Return the (X, Y) coordinate for the center point of the cell that contains the specified text.  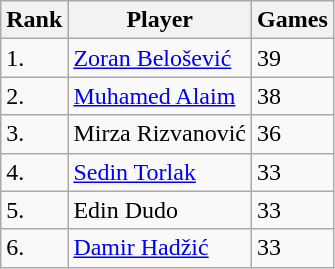
3. (34, 134)
Player (160, 20)
6. (34, 248)
36 (293, 134)
38 (293, 96)
Rank (34, 20)
2. (34, 96)
Damir Hadžić (160, 248)
Zoran Belošević (160, 58)
4. (34, 172)
Edin Dudo (160, 210)
1. (34, 58)
Mirza Rizvanović (160, 134)
5. (34, 210)
Games (293, 20)
Muhamed Alaim (160, 96)
39 (293, 58)
Sedin Torlak (160, 172)
